Capture the cell that displays the provided text and extract its [X, Y] central coordinate. 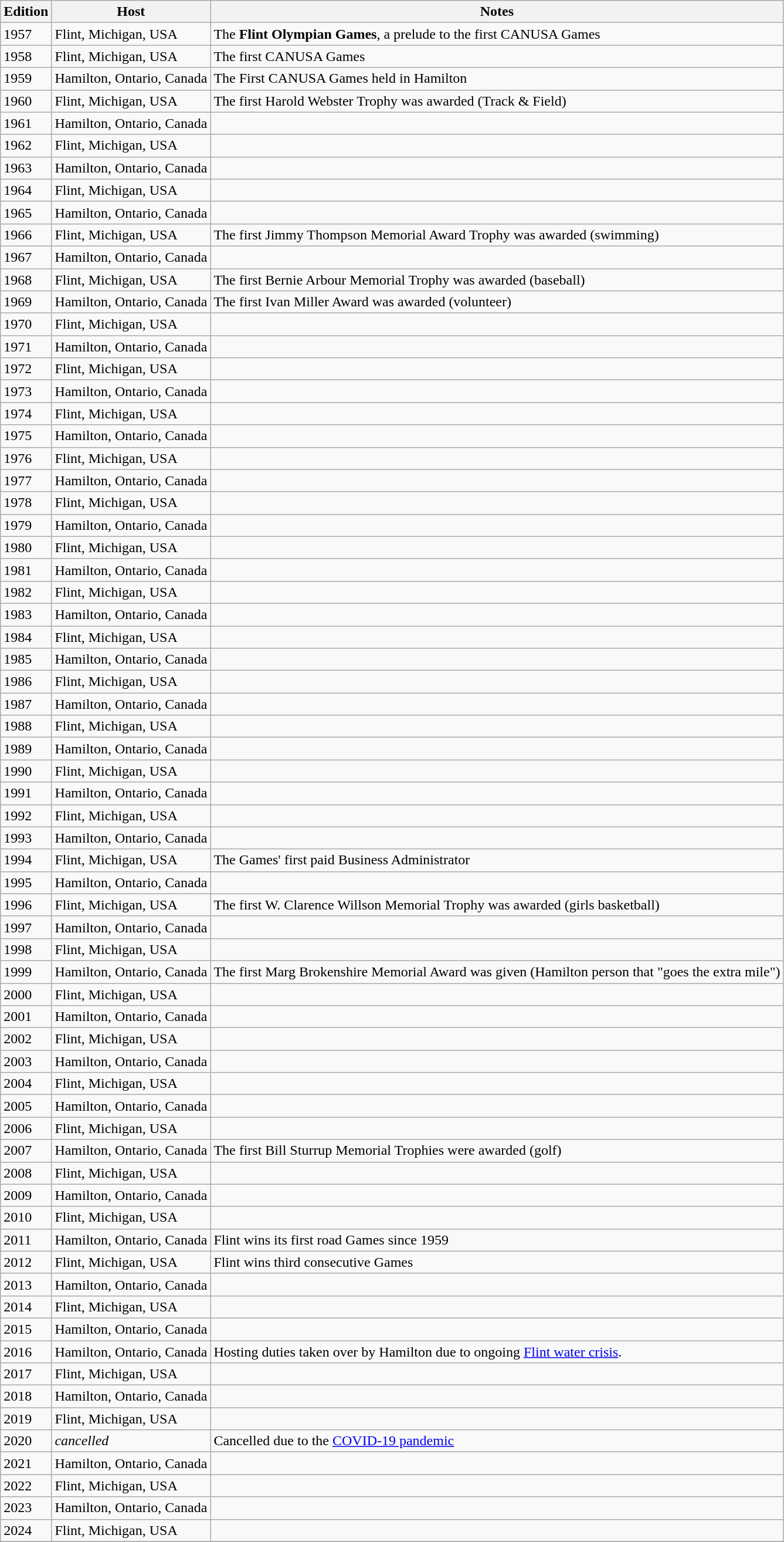
1987 [26, 704]
2013 [26, 1284]
2011 [26, 1240]
2008 [26, 1173]
Edition [26, 12]
cancelled [131, 1441]
The first Jimmy Thompson Memorial Award Trophy was awarded (swimming) [497, 235]
The first Harold Webster Trophy was awarded (Track & Field) [497, 101]
1972 [26, 369]
1982 [26, 592]
The first W. Clarence Willson Memorial Trophy was awarded (girls basketball) [497, 905]
1963 [26, 168]
2015 [26, 1329]
1995 [26, 882]
1978 [26, 503]
1984 [26, 637]
1961 [26, 123]
The first CANUSA Games [497, 56]
2000 [26, 995]
1994 [26, 860]
2014 [26, 1307]
1986 [26, 682]
Host [131, 12]
1971 [26, 347]
2002 [26, 1039]
1969 [26, 302]
1976 [26, 458]
1960 [26, 101]
1970 [26, 324]
1998 [26, 949]
1992 [26, 816]
1977 [26, 481]
2024 [26, 1530]
1958 [26, 56]
1981 [26, 570]
2006 [26, 1128]
The First CANUSA Games held in Hamilton [497, 79]
1962 [26, 146]
Cancelled due to the COVID-19 pandemic [497, 1441]
1983 [26, 614]
2004 [26, 1084]
2012 [26, 1262]
The first Ivan Miller Award was awarded (volunteer) [497, 302]
1975 [26, 436]
Flint wins third consecutive Games [497, 1262]
1985 [26, 660]
1974 [26, 414]
1967 [26, 257]
2021 [26, 1463]
The first Bernie Arbour Memorial Trophy was awarded (baseball) [497, 280]
1980 [26, 547]
1973 [26, 391]
2007 [26, 1151]
The Flint Olympian Games, a prelude to the first CANUSA Games [497, 34]
1990 [26, 771]
Hosting duties taken over by Hamilton due to ongoing Flint water crisis. [497, 1351]
Flint wins its first road Games since 1959 [497, 1240]
2003 [26, 1061]
The Games' first paid Business Administrator [497, 860]
Notes [497, 12]
1966 [26, 235]
1959 [26, 79]
1988 [26, 726]
2005 [26, 1106]
2020 [26, 1441]
1993 [26, 838]
2010 [26, 1218]
2019 [26, 1419]
1979 [26, 525]
2022 [26, 1486]
1964 [26, 190]
1989 [26, 749]
2017 [26, 1374]
1957 [26, 34]
1968 [26, 280]
2001 [26, 1017]
1991 [26, 793]
The first Marg Brokenshire Memorial Award was given (Hamilton person that "goes the extra mile") [497, 972]
2023 [26, 1508]
2009 [26, 1195]
The first Bill Sturrup Memorial Trophies were awarded (golf) [497, 1151]
1965 [26, 212]
1996 [26, 905]
2018 [26, 1396]
1997 [26, 927]
1999 [26, 972]
2016 [26, 1351]
